Identify which cell holds the provided text, then report its [x, y] central coordinate. 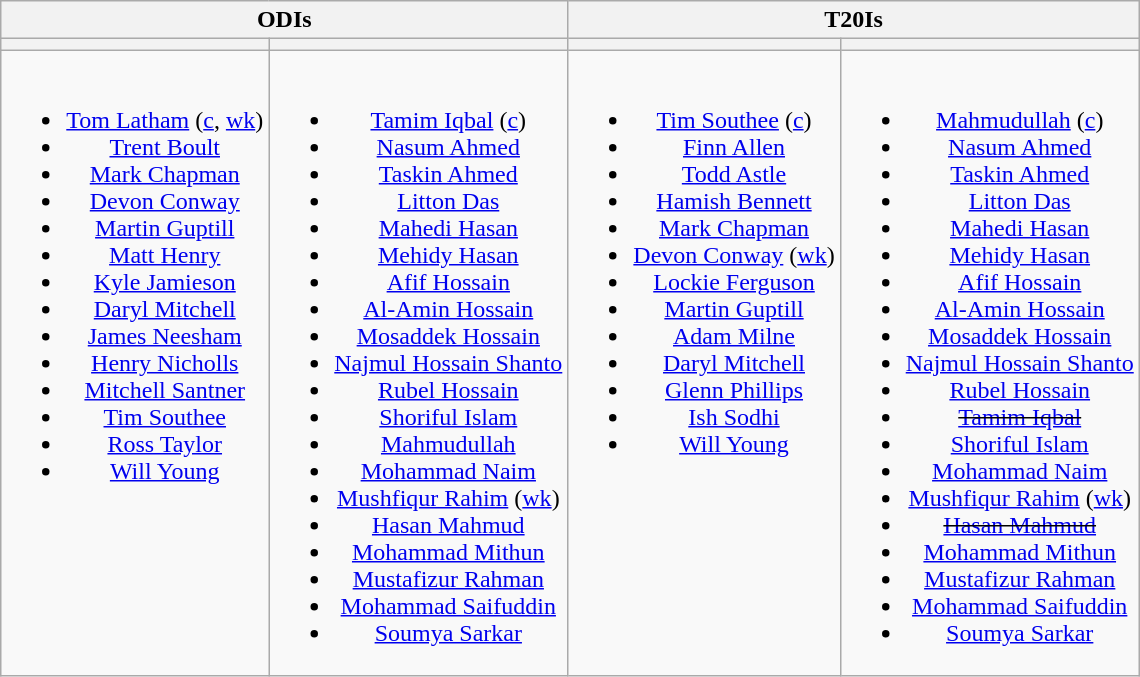
ODIs [284, 20]
T20Is [854, 20]
